For the text-containing cell, return its midpoint in (X, Y) coordinate format. 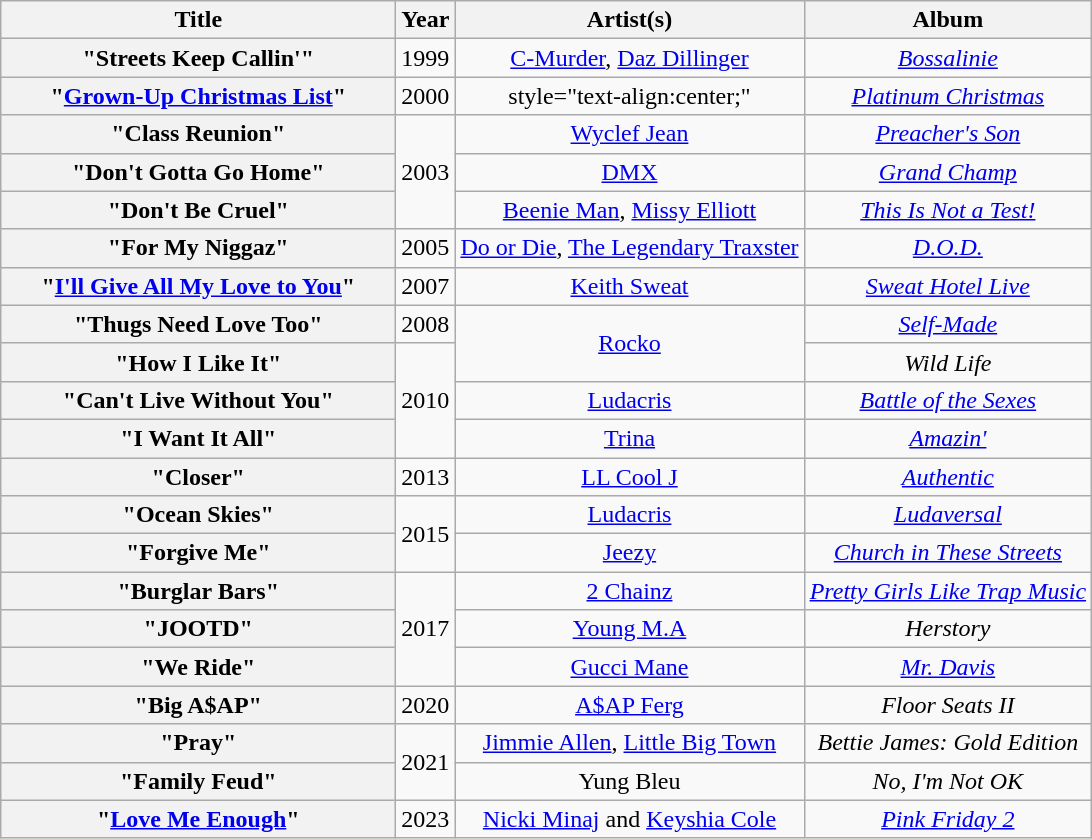
Wild Life (948, 362)
Pink Friday 2 (948, 819)
"We Ride" (198, 667)
Bettie James: Gold Edition (948, 743)
"Forgive Me" (198, 553)
"Don't Be Cruel" (198, 210)
2008 (426, 324)
"Love Me Enough" (198, 819)
"Ocean Skies" (198, 515)
"How I Like It" (198, 362)
Album (948, 20)
Sweat Hotel Live (948, 286)
Gucci Mane (630, 667)
Church in These Streets (948, 553)
Amazin' (948, 438)
"Pray" (198, 743)
"Don't Gotta Go Home" (198, 172)
1999 (426, 58)
D.O.D. (948, 248)
2003 (426, 172)
A$AP Ferg (630, 705)
C-Murder, Daz Dillinger (630, 58)
Trina (630, 438)
"I'll Give All My Love to You" (198, 286)
DMX (630, 172)
Bossalinie (948, 58)
2023 (426, 819)
"JOOTD" (198, 629)
Jeezy (630, 553)
Platinum Christmas (948, 96)
Artist(s) (630, 20)
"Thugs Need Love Too" (198, 324)
2005 (426, 248)
"Closer" (198, 477)
"For My Niggaz" (198, 248)
2000 (426, 96)
Herstory (948, 629)
"I Want It All" (198, 438)
Beenie Man, Missy Elliott (630, 210)
Keith Sweat (630, 286)
Pretty Girls Like Trap Music (948, 591)
Ludaversal (948, 515)
Nicki Minaj and Keyshia Cole (630, 819)
LL Cool J (630, 477)
2017 (426, 629)
Do or Die, The Legendary Traxster (630, 248)
"Class Reunion" (198, 134)
2007 (426, 286)
Floor Seats II (948, 705)
Title (198, 20)
Young M.A (630, 629)
2015 (426, 534)
Year (426, 20)
"Family Feud" (198, 781)
2021 (426, 762)
style="text-align:center;" (630, 96)
No, I'm Not OK (948, 781)
"Burglar Bars" (198, 591)
Jimmie Allen, Little Big Town (630, 743)
Preacher's Son (948, 134)
This Is Not a Test! (948, 210)
Battle of the Sexes (948, 400)
Mr. Davis (948, 667)
2 Chainz (630, 591)
2020 (426, 705)
Wyclef Jean (630, 134)
Yung Bleu (630, 781)
2010 (426, 400)
Self-Made (948, 324)
"Streets Keep Callin'" (198, 58)
Rocko (630, 343)
Authentic (948, 477)
"Can't Live Without You" (198, 400)
2013 (426, 477)
Grand Champ (948, 172)
"Grown-Up Christmas List" (198, 96)
"Big A$AP" (198, 705)
